Pinpoint the cell where the given text exists, returning its (X, Y) midpoint coordinate. 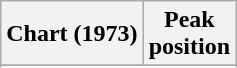
Chart (1973) (72, 34)
Peakposition (189, 34)
